From the cell containing the given text, extract its center point as [X, Y] coordinate. 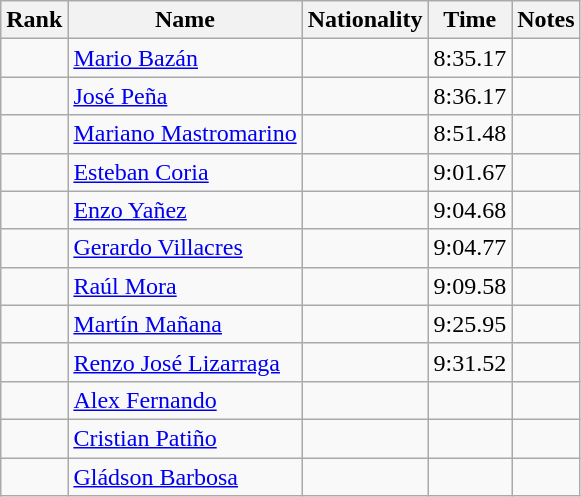
Alex Fernando [185, 400]
Notes [546, 20]
Esteban Coria [185, 172]
9:04.68 [470, 210]
Enzo Yañez [185, 210]
9:25.95 [470, 324]
Mariano Mastromarino [185, 134]
Gládson Barbosa [185, 477]
Raúl Mora [185, 286]
José Peña [185, 96]
9:09.58 [470, 286]
Time [470, 20]
Name [185, 20]
Gerardo Villacres [185, 248]
Cristian Patiño [185, 438]
8:36.17 [470, 96]
Nationality [365, 20]
9:31.52 [470, 362]
9:04.77 [470, 248]
8:35.17 [470, 58]
9:01.67 [470, 172]
Martín Mañana [185, 324]
Rank [34, 20]
Renzo José Lizarraga [185, 362]
Mario Bazán [185, 58]
8:51.48 [470, 134]
